Locate the cell with the specified text and output its (x, y) center coordinate. 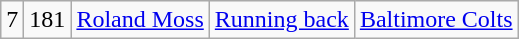
Baltimore Colts (436, 20)
Roland Moss (140, 20)
181 (48, 20)
Running back (282, 20)
7 (12, 20)
